Capture the cell that displays the provided text and extract its (x, y) central coordinate. 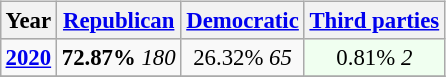
Year (28, 21)
26.32% 65 (242, 58)
Democratic (242, 21)
Republican (118, 21)
2020 (28, 58)
72.87% 180 (118, 58)
0.81% 2 (374, 58)
Third parties (374, 21)
